Return the (X, Y) coordinate for the center point of the cell that contains the specified text.  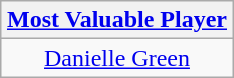
Most Valuable Player (116, 20)
Danielle Green (116, 58)
